From the cell containing the given text, extract its center point as (X, Y) coordinate. 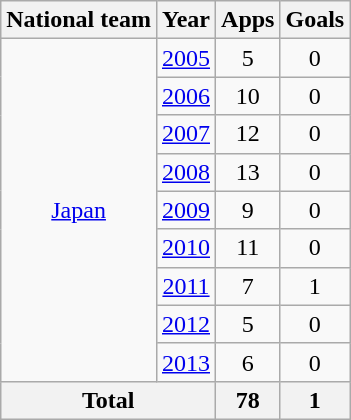
Year (186, 20)
2009 (186, 210)
Total (108, 400)
Goals (315, 20)
2011 (186, 286)
2007 (186, 134)
2012 (186, 324)
2010 (186, 248)
Apps (248, 20)
78 (248, 400)
2006 (186, 96)
2013 (186, 362)
12 (248, 134)
13 (248, 172)
11 (248, 248)
2008 (186, 172)
Japan (79, 210)
10 (248, 96)
National team (79, 20)
7 (248, 286)
6 (248, 362)
9 (248, 210)
2005 (186, 58)
